Extract the (X, Y) coordinate from the center of the cell holding the provided text.  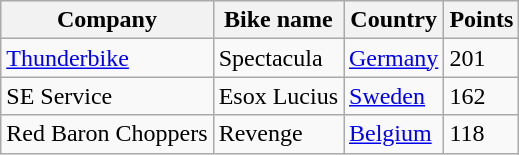
Bike name (278, 20)
Germany (394, 58)
SE Service (107, 96)
Thunderbike (107, 58)
Belgium (394, 134)
Revenge (278, 134)
118 (482, 134)
Sweden (394, 96)
Country (394, 20)
Points (482, 20)
162 (482, 96)
Spectacula (278, 58)
Esox Lucius (278, 96)
201 (482, 58)
Company (107, 20)
Red Baron Choppers (107, 134)
